Locate the cell with the specified text and output its (X, Y) center coordinate. 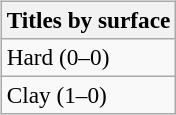
Hard (0–0) (88, 57)
Clay (1–0) (88, 95)
Titles by surface (88, 20)
